Output the [X, Y] coordinate of the center of the cell containing the given text.  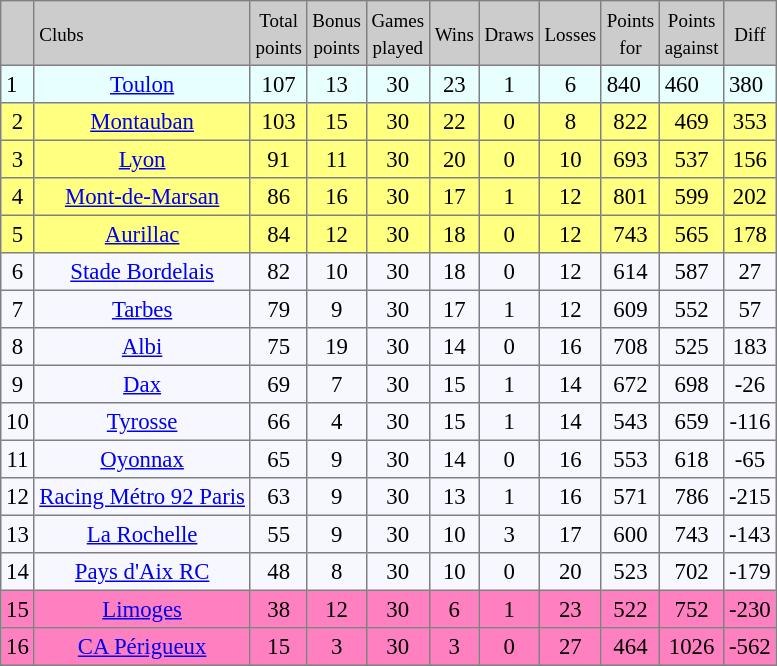
786 [691, 497]
552 [691, 309]
Stade Bordelais [142, 272]
801 [630, 197]
Aurillac [142, 234]
822 [630, 122]
65 [278, 459]
698 [691, 384]
La Rochelle [142, 534]
Draws [509, 33]
840 [630, 84]
Limoges [142, 609]
702 [691, 572]
587 [691, 272]
525 [691, 347]
1026 [691, 647]
75 [278, 347]
48 [278, 572]
-230 [750, 609]
69 [278, 384]
380 [750, 84]
CA Périgueux [142, 647]
693 [630, 159]
537 [691, 159]
460 [691, 84]
523 [630, 572]
Gamesplayed [398, 33]
571 [630, 497]
609 [630, 309]
178 [750, 234]
5 [18, 234]
Diff [750, 33]
Mont-de-Marsan [142, 197]
543 [630, 422]
Tarbes [142, 309]
600 [630, 534]
672 [630, 384]
614 [630, 272]
Pointsagainst [691, 33]
57 [750, 309]
Tyrosse [142, 422]
2 [18, 122]
84 [278, 234]
63 [278, 497]
183 [750, 347]
Montauban [142, 122]
599 [691, 197]
Racing Métro 92 Paris [142, 497]
-26 [750, 384]
82 [278, 272]
Lyon [142, 159]
19 [336, 347]
Clubs [142, 33]
Losses [570, 33]
Bonuspoints [336, 33]
708 [630, 347]
522 [630, 609]
-143 [750, 534]
Oyonnax [142, 459]
Pays d'Aix RC [142, 572]
-215 [750, 497]
103 [278, 122]
79 [278, 309]
86 [278, 197]
565 [691, 234]
Pointsfor [630, 33]
55 [278, 534]
353 [750, 122]
Wins [454, 33]
-562 [750, 647]
-116 [750, 422]
91 [278, 159]
202 [750, 197]
618 [691, 459]
Albi [142, 347]
-65 [750, 459]
752 [691, 609]
553 [630, 459]
66 [278, 422]
22 [454, 122]
Toulon [142, 84]
469 [691, 122]
38 [278, 609]
-179 [750, 572]
156 [750, 159]
464 [630, 647]
107 [278, 84]
659 [691, 422]
Totalpoints [278, 33]
Dax [142, 384]
